Find where the given text appears and provide that cell's center as (x, y) coordinate. 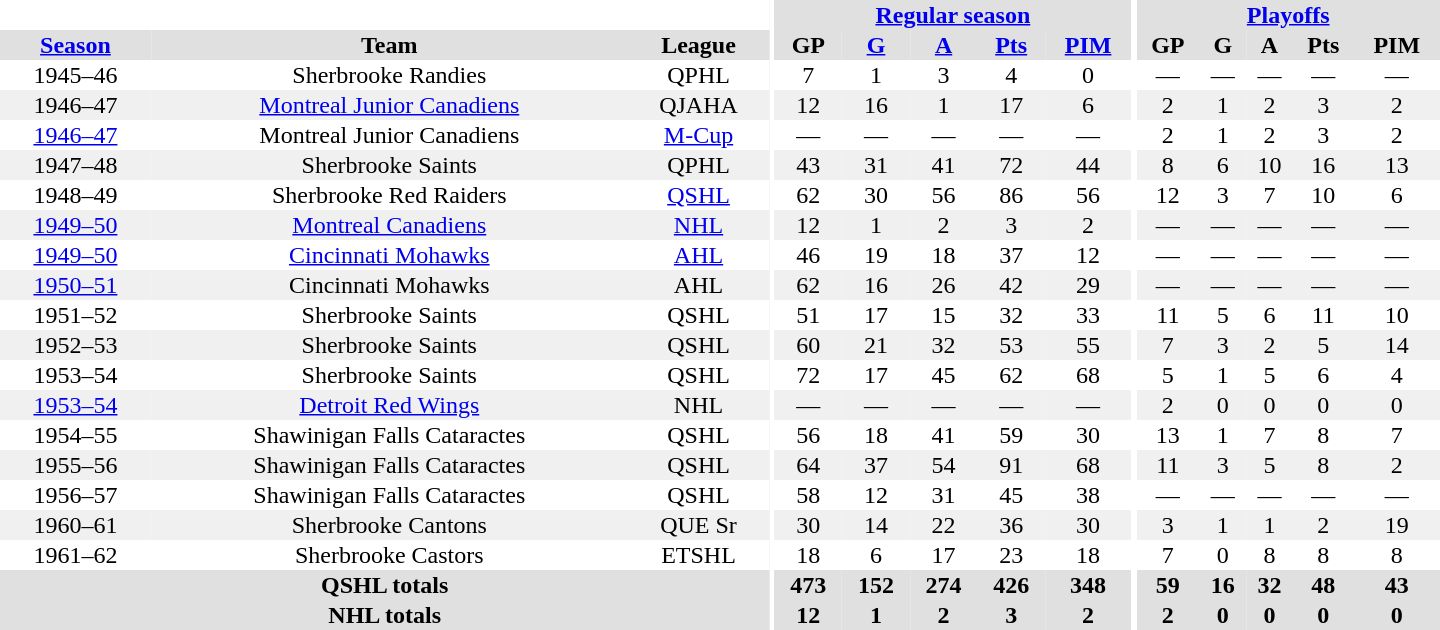
152 (876, 585)
NHL totals (384, 615)
1954–55 (76, 435)
64 (809, 465)
91 (1011, 465)
QUE Sr (699, 525)
33 (1088, 315)
29 (1088, 285)
60 (809, 345)
1945–46 (76, 75)
44 (1088, 165)
1955–56 (76, 465)
Playoffs (1288, 15)
1961–62 (76, 555)
Season (76, 45)
QSHL totals (384, 585)
21 (876, 345)
1956–57 (76, 495)
1947–48 (76, 165)
Sherbrooke Cantons (390, 525)
86 (1011, 195)
36 (1011, 525)
26 (944, 285)
Sherbrooke Castors (390, 555)
ETSHL (699, 555)
48 (1324, 585)
Detroit Red Wings (390, 405)
QJAHA (699, 105)
1950–51 (76, 285)
Sherbrooke Randies (390, 75)
348 (1088, 585)
38 (1088, 495)
46 (809, 255)
15 (944, 315)
1952–53 (76, 345)
42 (1011, 285)
23 (1011, 555)
274 (944, 585)
Team (390, 45)
1960–61 (76, 525)
Montreal Canadiens (390, 225)
58 (809, 495)
1948–49 (76, 195)
22 (944, 525)
51 (809, 315)
54 (944, 465)
473 (809, 585)
1951–52 (76, 315)
426 (1011, 585)
55 (1088, 345)
Sherbrooke Red Raiders (390, 195)
53 (1011, 345)
M-Cup (699, 135)
Regular season (954, 15)
League (699, 45)
